Pinpoint the cell where the given text exists, returning its (x, y) midpoint coordinate. 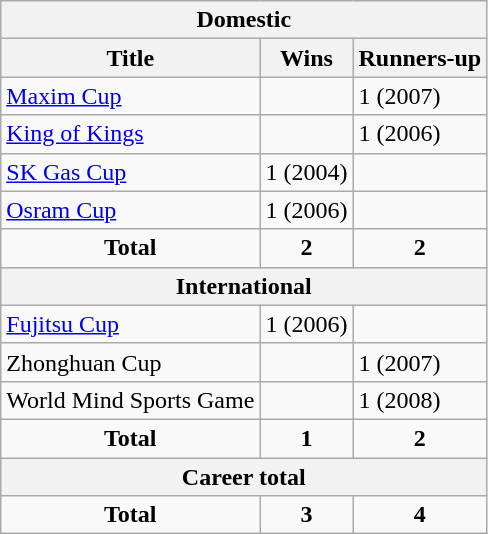
World Mind Sports Game (130, 400)
Maxim Cup (130, 96)
1 (306, 438)
3 (306, 515)
SK Gas Cup (130, 172)
Title (130, 58)
Zhonghuan Cup (130, 362)
1 (2008) (420, 400)
Wins (306, 58)
Runners-up (420, 58)
Fujitsu Cup (130, 324)
Career total (244, 477)
Osram Cup (130, 210)
4 (420, 515)
1 (2004) (306, 172)
Domestic (244, 20)
King of Kings (130, 134)
International (244, 286)
